Return [x, y] of the center of cell containing provided text 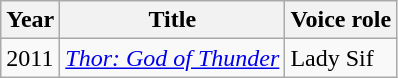
2011 [30, 58]
Lady Sif [341, 58]
Year [30, 20]
Voice role [341, 20]
Title [172, 20]
Thor: God of Thunder [172, 58]
